From the cell containing the given text, extract its center point as (X, Y) coordinate. 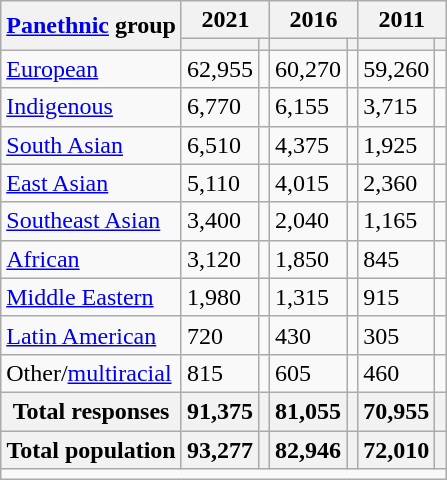
6,155 (308, 107)
5,110 (220, 183)
305 (396, 335)
93,277 (220, 449)
African (92, 259)
Southeast Asian (92, 221)
720 (220, 335)
62,955 (220, 69)
2,040 (308, 221)
2016 (314, 20)
82,946 (308, 449)
3,715 (396, 107)
81,055 (308, 411)
815 (220, 373)
605 (308, 373)
Middle Eastern (92, 297)
4,015 (308, 183)
Total responses (92, 411)
Other/multiracial (92, 373)
Panethnic group (92, 26)
70,955 (396, 411)
460 (396, 373)
845 (396, 259)
1,850 (308, 259)
3,400 (220, 221)
91,375 (220, 411)
4,375 (308, 145)
6,770 (220, 107)
1,165 (396, 221)
1,980 (220, 297)
2021 (225, 20)
6,510 (220, 145)
59,260 (396, 69)
European (92, 69)
Total population (92, 449)
72,010 (396, 449)
Latin American (92, 335)
South Asian (92, 145)
2011 (402, 20)
East Asian (92, 183)
60,270 (308, 69)
915 (396, 297)
3,120 (220, 259)
2,360 (396, 183)
1,315 (308, 297)
1,925 (396, 145)
Indigenous (92, 107)
430 (308, 335)
